Provide the [X, Y] coordinate of the cell's center where the given text is located.  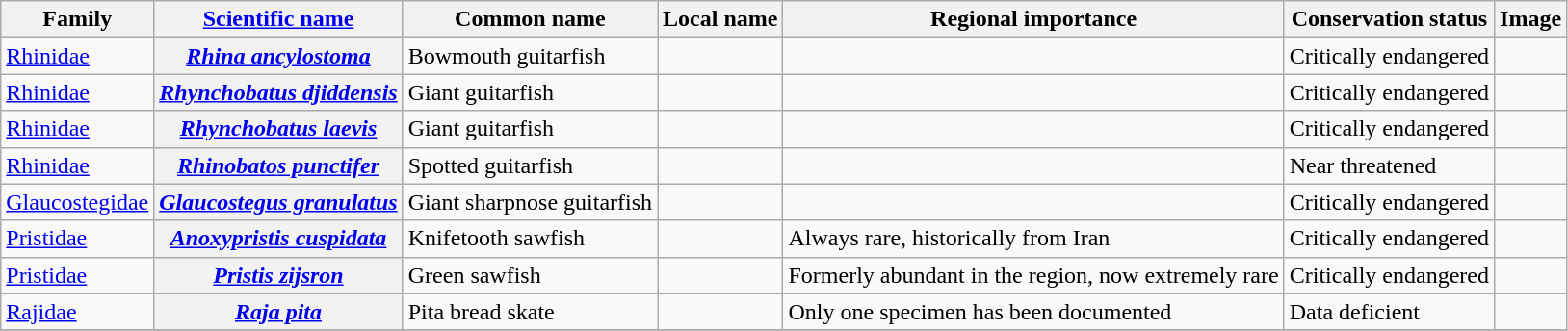
Near threatened [1389, 165]
Giant sharpnose guitarfish [530, 202]
Formerly abundant in the region, now extremely rare [1033, 275]
Bowmouth guitarfish [530, 56]
Rajidae [77, 312]
Image [1531, 19]
Family [77, 19]
Raja pita [278, 312]
Conservation status [1389, 19]
Green sawfish [530, 275]
Knifetooth sawfish [530, 239]
Pristis zijsron [278, 275]
Pita bread skate [530, 312]
Glaucostegidae [77, 202]
Rhynchobatus laevis [278, 129]
Scientific name [278, 19]
Rhinobatos punctifer [278, 165]
Data deficient [1389, 312]
Only one specimen has been documented [1033, 312]
Anoxypristis cuspidata [278, 239]
Local name [720, 19]
Common name [530, 19]
Rhynchobatus djiddensis [278, 92]
Regional importance [1033, 19]
Always rare, historically from Iran [1033, 239]
Glaucostegus granulatus [278, 202]
Spotted guitarfish [530, 165]
Rhina ancylostoma [278, 56]
